Identify which cell holds the provided text, then report its [X, Y] central coordinate. 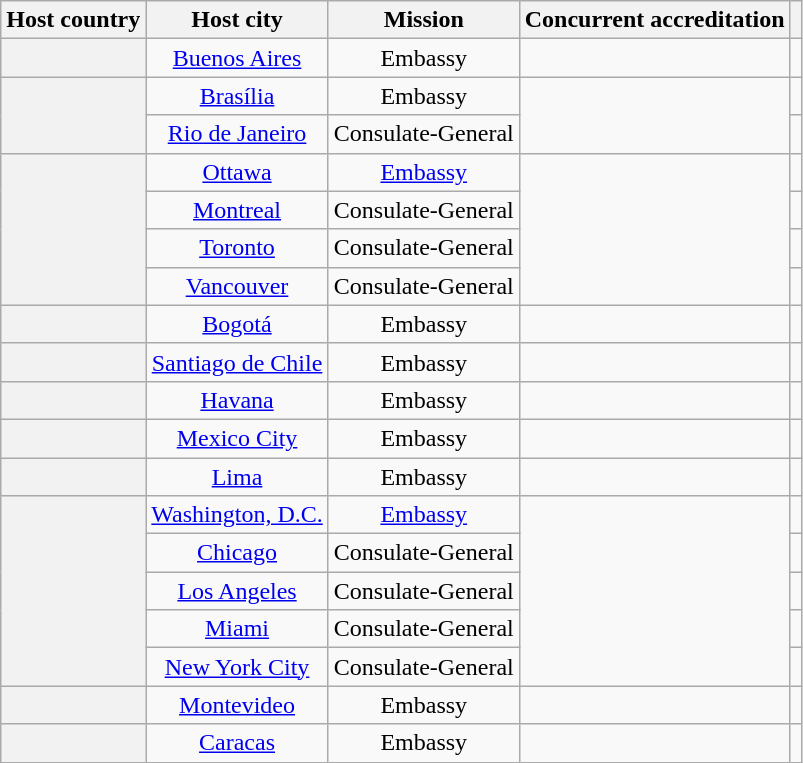
Chicago [237, 553]
Mission [424, 20]
Caracas [237, 743]
Rio de Janeiro [237, 134]
Concurrent accreditation [654, 20]
Toronto [237, 248]
Bogotá [237, 324]
Los Angeles [237, 591]
Lima [237, 477]
Mexico City [237, 438]
Montevideo [237, 705]
Vancouver [237, 286]
Buenos Aires [237, 58]
Montreal [237, 210]
New York City [237, 667]
Ottawa [237, 172]
Miami [237, 629]
Host city [237, 20]
Brasília [237, 96]
Santiago de Chile [237, 362]
Havana [237, 400]
Host country [74, 20]
Washington, D.C. [237, 515]
